Capture the cell that displays the provided text and extract its (x, y) central coordinate. 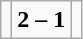
2 – 1 (42, 20)
